Return [x, y] of the center of cell containing provided text 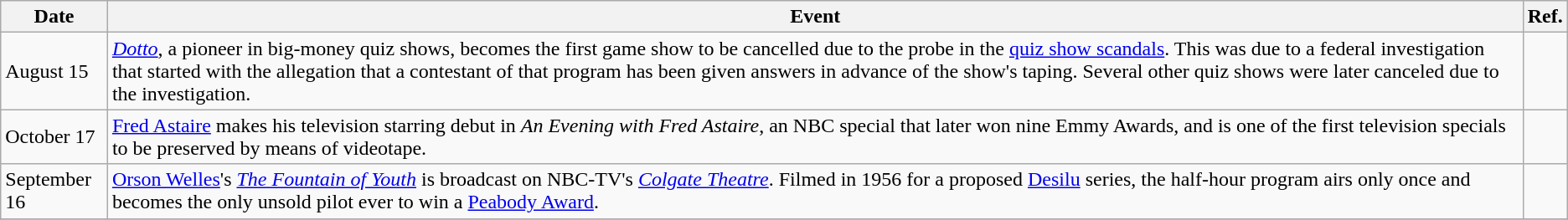
October 17 [54, 137]
Date [54, 17]
Ref. [1545, 17]
September 16 [54, 191]
Event [815, 17]
August 15 [54, 71]
